Output the [X, Y] coordinate of the center of the cell containing the given text.  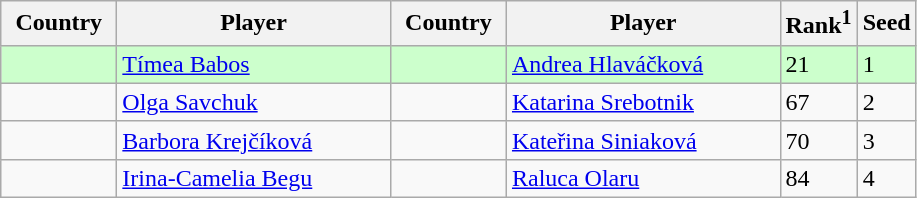
Rank1 [818, 24]
2 [886, 102]
70 [818, 140]
Tímea Babos [254, 64]
Kateřina Siniaková [643, 140]
21 [818, 64]
Barbora Krejčíková [254, 140]
67 [818, 102]
Olga Savchuk [254, 102]
1 [886, 64]
4 [886, 178]
Irina-Camelia Begu [254, 178]
3 [886, 140]
84 [818, 178]
Seed [886, 24]
Raluca Olaru [643, 178]
Andrea Hlaváčková [643, 64]
Katarina Srebotnik [643, 102]
